Provide the [X, Y] coordinate of the cell's center where the given text is located.  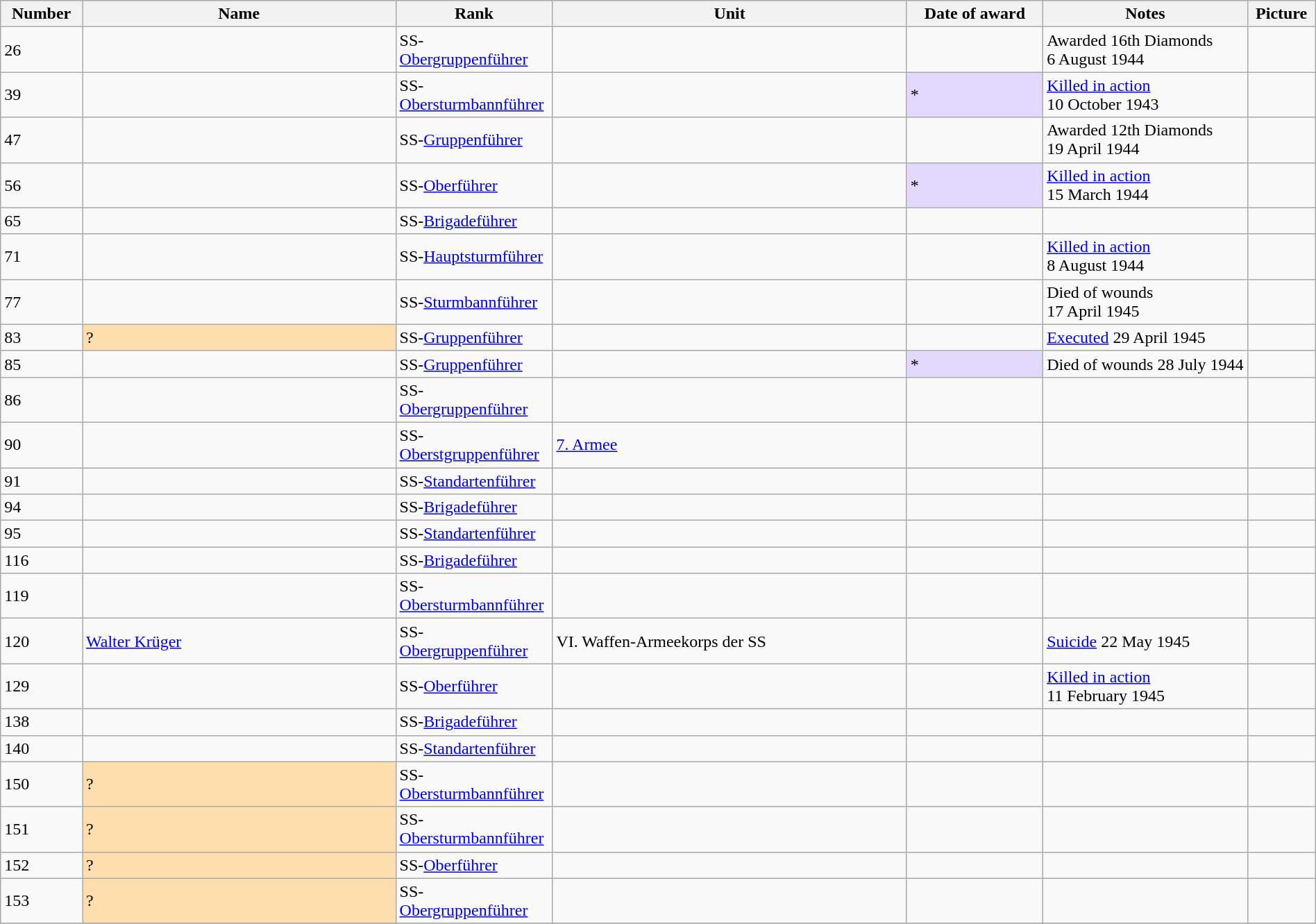
Date of award [975, 14]
Died of wounds 17 April 1945 [1145, 301]
Awarded 12th Diamonds 19 April 1944 [1145, 140]
77 [42, 301]
Killed in action 8 August 1944 [1145, 257]
95 [42, 534]
Killed in action 11 February 1945 [1145, 686]
140 [42, 748]
56 [42, 185]
Picture [1281, 14]
153 [42, 901]
SS-Hauptsturmführer [474, 257]
Awarded 16th Diamonds 6 August 1944 [1145, 50]
Unit [729, 14]
Suicide 22 May 1945 [1145, 641]
Number [42, 14]
SS-Oberstgruppenführer [474, 444]
Walter Krüger [239, 641]
26 [42, 50]
151 [42, 829]
Killed in action 15 March 1944 [1145, 185]
90 [42, 444]
120 [42, 641]
39 [42, 94]
7. Armee [729, 444]
85 [42, 364]
Died of wounds 28 July 1944 [1145, 364]
Notes [1145, 14]
91 [42, 481]
129 [42, 686]
150 [42, 784]
Rank [474, 14]
47 [42, 140]
Killed in action 10 October 1943 [1145, 94]
94 [42, 507]
Executed 29 April 1945 [1145, 337]
152 [42, 865]
116 [42, 560]
65 [42, 221]
Name [239, 14]
VI. Waffen-Armeekorps der SS [729, 641]
119 [42, 596]
SS-Sturmbannführer [474, 301]
83 [42, 337]
138 [42, 722]
71 [42, 257]
86 [42, 400]
